Pinpoint the cell where the given text exists, returning its (x, y) midpoint coordinate. 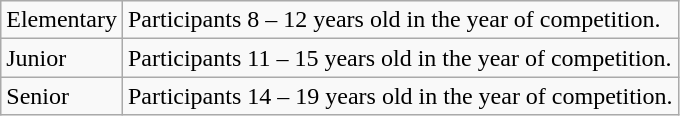
Senior (62, 96)
Participants 8 – 12 years old in the year of competition. (400, 20)
Participants 11 – 15 years old in the year of competition. (400, 58)
Participants 14 – 19 years old in the year of competition. (400, 96)
Junior (62, 58)
Elementary (62, 20)
